For the text-containing cell, return its midpoint in (x, y) coordinate format. 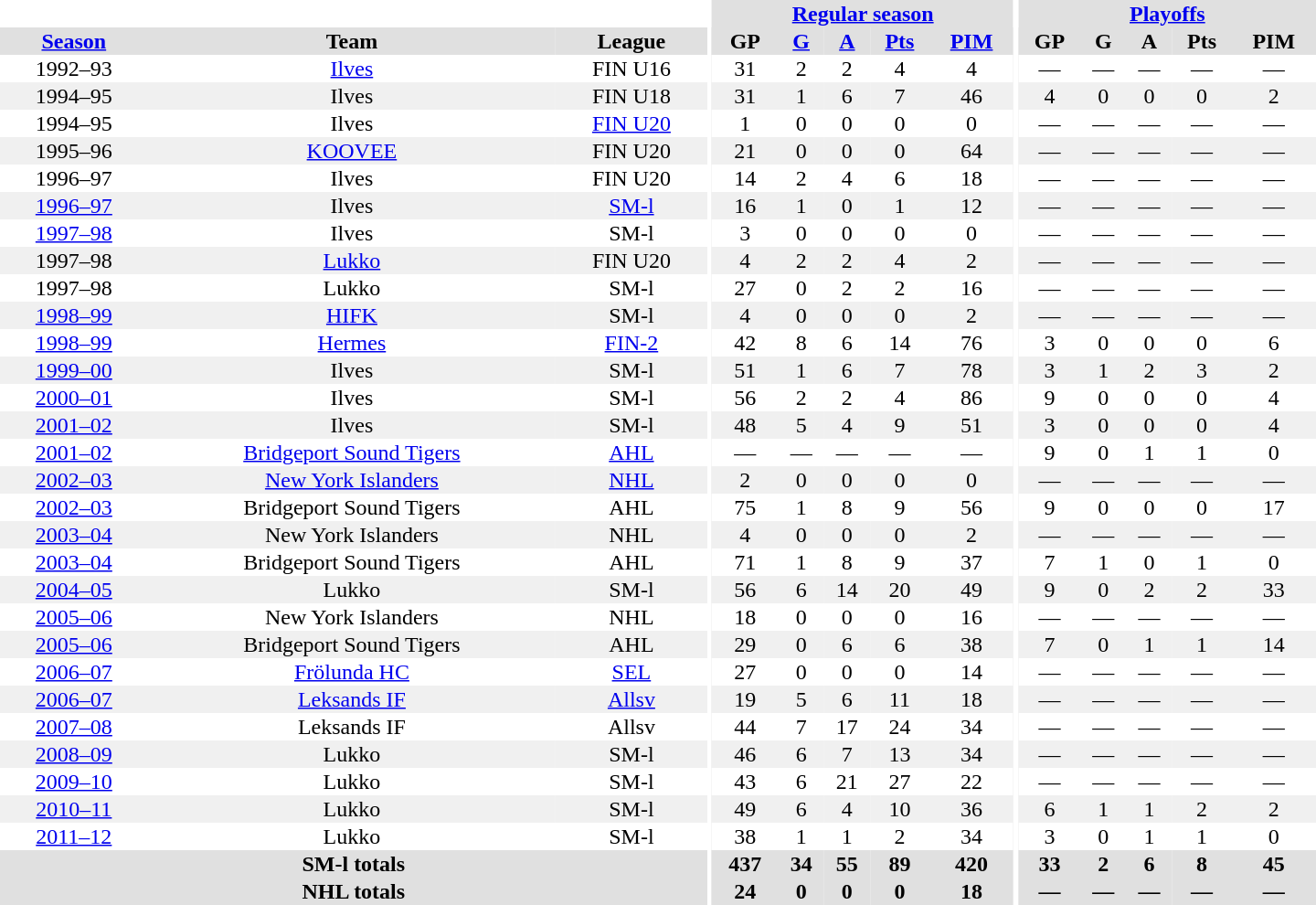
12 (971, 206)
HIFK (353, 315)
SM-l totals (354, 864)
SEL (631, 672)
Frölunda HC (353, 672)
2008–09 (74, 754)
Regular season (863, 14)
FIN U18 (631, 96)
45 (1274, 864)
13 (899, 754)
Team (353, 41)
10 (899, 809)
Season (74, 41)
Playoffs (1168, 14)
KOOVEE (353, 151)
36 (971, 809)
2000–01 (74, 398)
89 (899, 864)
64 (971, 151)
FIN U16 (631, 69)
437 (745, 864)
42 (745, 343)
1999–00 (74, 370)
37 (971, 562)
86 (971, 398)
78 (971, 370)
29 (745, 644)
71 (745, 562)
2007–08 (74, 727)
2010–11 (74, 809)
48 (745, 425)
420 (971, 864)
NHL totals (354, 891)
11 (899, 699)
1992–93 (74, 69)
44 (745, 727)
55 (847, 864)
Hermes (353, 343)
FIN-2 (631, 343)
19 (745, 699)
43 (745, 782)
22 (971, 782)
2011–12 (74, 836)
75 (745, 507)
76 (971, 343)
2009–10 (74, 782)
20 (899, 590)
League (631, 41)
2004–05 (74, 590)
1995–96 (74, 151)
